Return [x, y] of the center of cell containing provided text 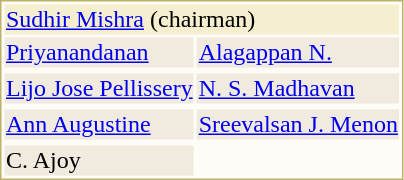
C. Ajoy [99, 161]
Priyanandanan [99, 53]
Ann Augustine [99, 125]
Alagappan N. [298, 53]
Lijo Jose Pellissery [99, 89]
Sreevalsan J. Menon [298, 125]
N. S. Madhavan [298, 89]
Sudhir Mishra (chairman) [202, 19]
